Provide the (x, y) coordinate of the cell's center where the given text is located.  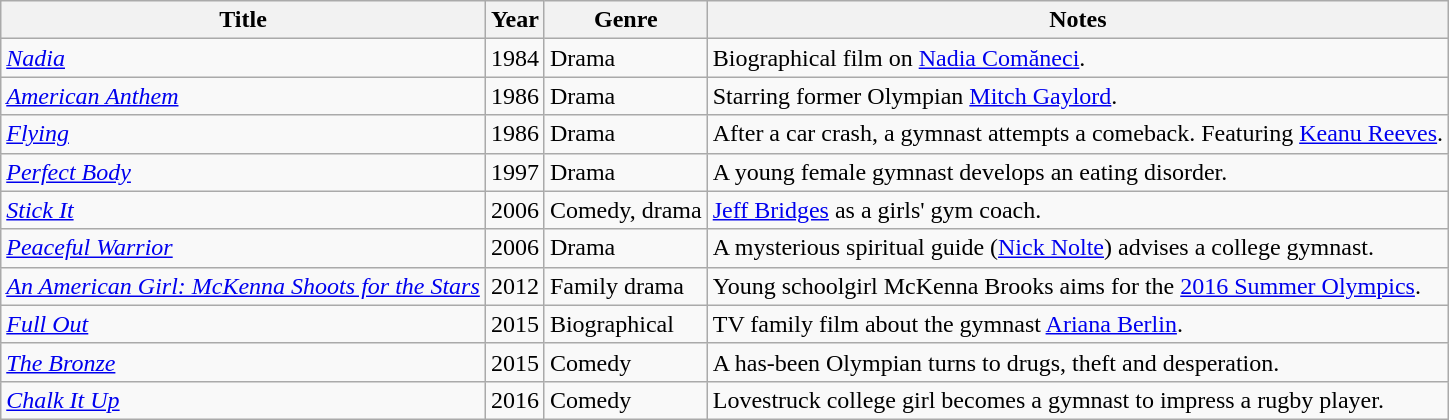
American Anthem (244, 96)
Family drama (626, 286)
Perfect Body (244, 172)
2016 (514, 400)
1997 (514, 172)
Peaceful Warrior (244, 248)
A young female gymnast develops an eating disorder. (1078, 172)
Full Out (244, 324)
Biographical film on Nadia Comăneci. (1078, 58)
Jeff Bridges as a girls' gym coach. (1078, 210)
2012 (514, 286)
Starring former Olympian Mitch Gaylord. (1078, 96)
Young schoolgirl McKenna Brooks aims for the 2016 Summer Olympics. (1078, 286)
Nadia (244, 58)
Chalk It Up (244, 400)
An American Girl: McKenna Shoots for the Stars (244, 286)
Notes (1078, 20)
A has-been Olympian turns to drugs, theft and desperation. (1078, 362)
A mysterious spiritual guide (Nick Nolte) advises a college gymnast. (1078, 248)
Lovestruck college girl becomes a gymnast to impress a rugby player. (1078, 400)
Flying (244, 134)
Stick It (244, 210)
Comedy, drama (626, 210)
Genre (626, 20)
Title (244, 20)
Year (514, 20)
The Bronze (244, 362)
Biographical (626, 324)
After a car crash, a gymnast attempts a comeback. Featuring Keanu Reeves. (1078, 134)
1984 (514, 58)
TV family film about the gymnast Ariana Berlin. (1078, 324)
